Return (X, Y) of the center of cell containing provided text 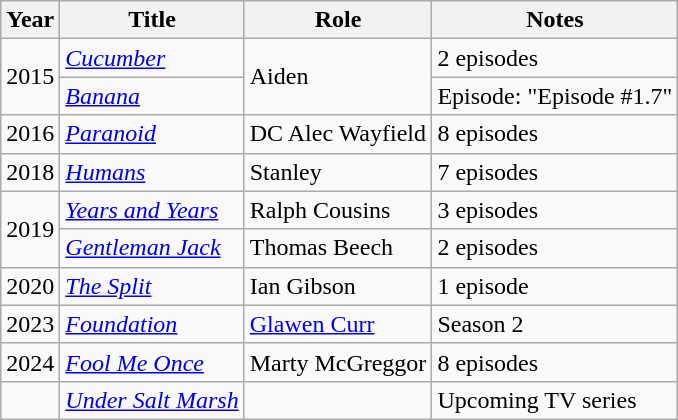
DC Alec Wayfield (338, 134)
Glawen Curr (338, 324)
The Split (152, 286)
7 episodes (555, 172)
2015 (30, 77)
Season 2 (555, 324)
2020 (30, 286)
Ralph Cousins (338, 210)
Humans (152, 172)
2018 (30, 172)
2016 (30, 134)
Ian Gibson (338, 286)
Under Salt Marsh (152, 400)
2024 (30, 362)
Fool Me Once (152, 362)
Title (152, 20)
Year (30, 20)
Upcoming TV series (555, 400)
Paranoid (152, 134)
Thomas Beech (338, 248)
Marty McGreggor (338, 362)
Cucumber (152, 58)
Stanley (338, 172)
Gentleman Jack (152, 248)
Years and Years (152, 210)
Notes (555, 20)
Aiden (338, 77)
Banana (152, 96)
Episode: "Episode #1.7" (555, 96)
2019 (30, 229)
Foundation (152, 324)
1 episode (555, 286)
2023 (30, 324)
Role (338, 20)
3 episodes (555, 210)
